Return (x, y) of the center of cell containing provided text 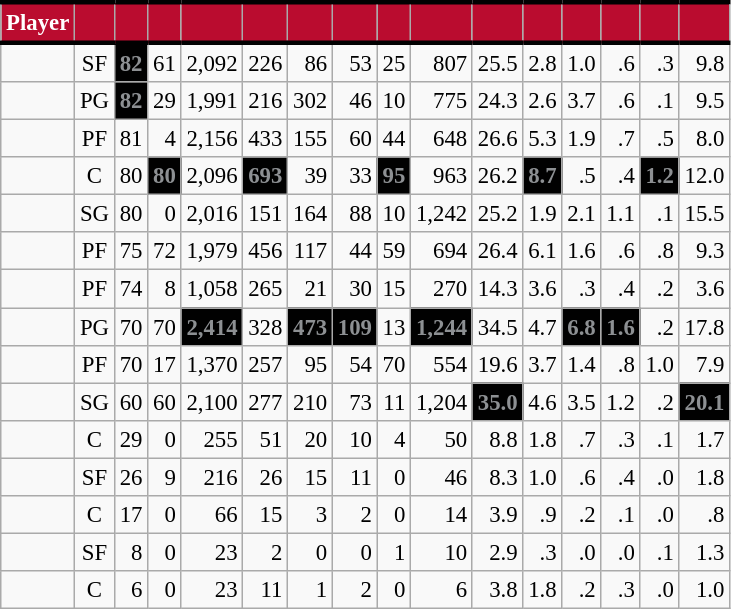
117 (310, 251)
25 (394, 62)
807 (442, 62)
2.8 (542, 62)
8.7 (542, 176)
1,204 (442, 402)
3 (310, 515)
9.5 (704, 101)
4.7 (542, 327)
210 (310, 402)
34.5 (497, 327)
81 (130, 139)
26.4 (497, 251)
15.5 (704, 214)
72 (164, 251)
164 (310, 214)
270 (442, 289)
328 (266, 327)
54 (354, 364)
17.8 (704, 327)
473 (310, 327)
53 (354, 62)
3.8 (497, 590)
8.3 (497, 477)
1.7 (704, 439)
2,414 (212, 327)
2,156 (212, 139)
14 (442, 515)
9.8 (704, 62)
2,096 (212, 176)
155 (310, 139)
51 (266, 439)
1.4 (582, 364)
30 (354, 289)
2,092 (212, 62)
1,991 (212, 101)
5.3 (542, 139)
66 (212, 515)
648 (442, 139)
26.2 (497, 176)
50 (442, 439)
456 (266, 251)
4.6 (542, 402)
963 (442, 176)
75 (130, 251)
433 (266, 139)
2.6 (542, 101)
73 (354, 402)
2,100 (212, 402)
26.6 (497, 139)
255 (212, 439)
226 (266, 62)
2,016 (212, 214)
151 (266, 214)
21 (310, 289)
12.0 (704, 176)
6.1 (542, 251)
277 (266, 402)
13 (394, 327)
7.9 (704, 364)
33 (354, 176)
1,058 (212, 289)
3.9 (497, 515)
8.8 (497, 439)
88 (354, 214)
2.9 (497, 552)
6.8 (582, 327)
1.3 (704, 552)
25.5 (497, 62)
1,979 (212, 251)
Player (38, 22)
775 (442, 101)
2.1 (582, 214)
694 (442, 251)
1,242 (442, 214)
1.1 (620, 214)
9.3 (704, 251)
9 (164, 477)
265 (266, 289)
35.0 (497, 402)
25.2 (497, 214)
20.1 (704, 402)
302 (310, 101)
24.3 (497, 101)
554 (442, 364)
19.6 (497, 364)
39 (310, 176)
59 (394, 251)
3.5 (582, 402)
8.0 (704, 139)
693 (266, 176)
1,370 (212, 364)
74 (130, 289)
86 (310, 62)
20 (310, 439)
.9 (542, 515)
1,244 (442, 327)
61 (164, 62)
14.3 (497, 289)
257 (266, 364)
109 (354, 327)
